From the cell containing the given text, extract its center point as (x, y) coordinate. 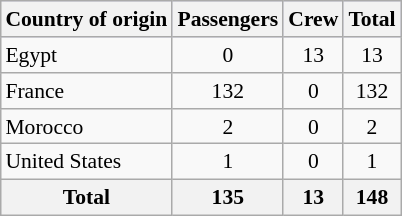
148 (372, 197)
Country of origin (86, 19)
Morocco (86, 126)
Egypt (86, 55)
United States (86, 162)
France (86, 91)
Passengers (228, 19)
Crew (313, 19)
135 (228, 197)
